For the text-containing cell, return its midpoint in (X, Y) coordinate format. 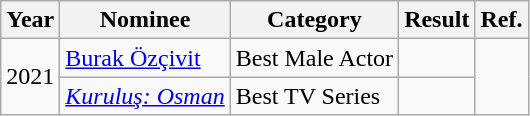
Year (30, 20)
Ref. (502, 20)
Burak Özçivit (145, 58)
Kuruluş: Osman (145, 96)
2021 (30, 77)
Best TV Series (314, 96)
Category (314, 20)
Best Male Actor (314, 58)
Nominee (145, 20)
Result (437, 20)
